Find where the given text appears and provide that cell's center as (x, y) coordinate. 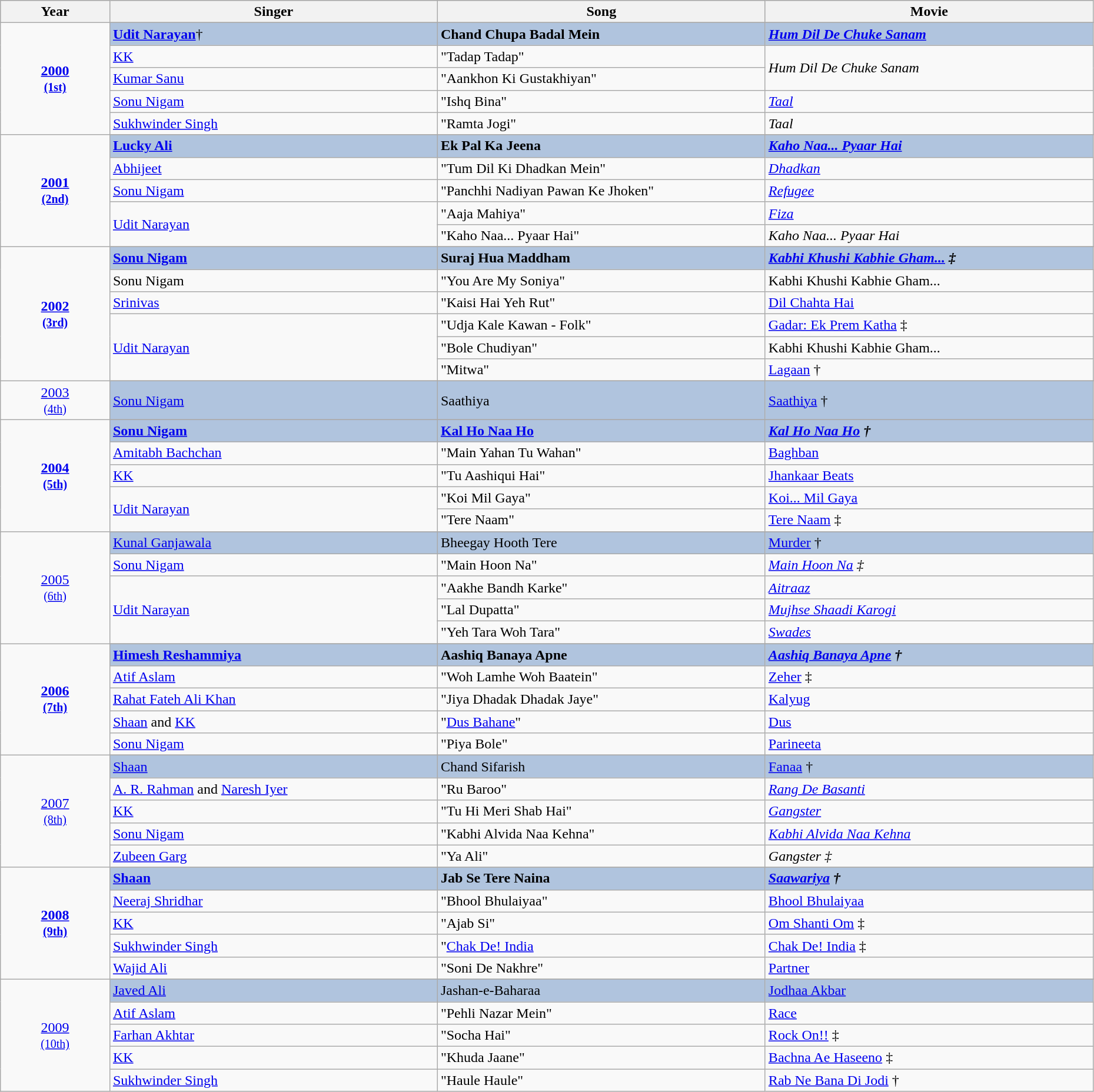
Saawariya † (929, 878)
"You Are My Soniya" (601, 281)
Bhool Bhulaiyaa (929, 901)
Swades (929, 632)
"Bhool Bhulaiyaa" (601, 901)
Chand Sifarish (601, 767)
"Dus Bahane" (601, 722)
"Chak De! India (601, 945)
Rang De Basanti (929, 789)
Ek Pal Ka Jeena (601, 146)
Rock On!! ‡ (929, 1036)
Gadar: Ek Prem Katha ‡ (929, 325)
2008(9th) (55, 923)
Lagaan † (929, 370)
2001(2nd) (55, 191)
Tere Naam ‡ (929, 520)
"Main Yahan Tu Wahan" (601, 453)
Himesh Reshammiya (273, 655)
Parineeta (929, 744)
"Koi Mil Gaya" (601, 498)
Chand Chupa Badal Mein (601, 34)
Farhan Akhtar (273, 1036)
Kabhi Khushi Kabhie Gham... ‡ (929, 258)
Abhijeet (273, 168)
Dhadkan (929, 168)
"Woh Lamhe Woh Baatein" (601, 677)
Aashiq Banaya Apne (601, 655)
Suraj Hua Maddham (601, 258)
Singer (273, 12)
Kumar Sanu (273, 79)
"Ramta Jogi" (601, 124)
"Soni De Nakhre" (601, 968)
Song (601, 12)
Dus (929, 722)
"Tu Aashiqui Hai" (601, 475)
Javed Ali (273, 990)
Rahat Fateh Ali Khan (273, 700)
"Aankhon Ki Gustakhiyan" (601, 79)
2002(3rd) (55, 314)
"Ishq Bina" (601, 101)
2000(1st) (55, 79)
Jhankaar Beats (929, 475)
"Bole Chudiyan" (601, 348)
Shaan and KK (273, 722)
Kabhi Alvida Naa Kehna (929, 834)
Kunal Ganjawala (273, 542)
Gangster ‡ (929, 856)
Rab Ne Bana Di Jodi † (929, 1080)
2003(4th) (55, 400)
"Ya Ali" (601, 856)
"Jiya Dhadak Dhadak Jaye" (601, 700)
"Lal Dupatta" (601, 610)
Zubeen Garg (273, 856)
Om Shanti Om ‡ (929, 923)
A. R. Rahman and Naresh Iyer (273, 789)
"Tadap Tadap" (601, 56)
Saathiya † (929, 400)
Gangster (929, 811)
Udit Narayan† (273, 34)
2007(8th) (55, 811)
"Tu Hi Meri Shab Hai" (601, 811)
"Aakhe Bandh Karke" (601, 587)
"Tum Dil Ki Dhadkan Mein" (601, 168)
"Main Hoon Na" (601, 565)
2005(6th) (55, 587)
2006(7th) (55, 700)
"Kaho Naa... Pyaar Hai" (601, 235)
"Mitwa" (601, 370)
"Tere Naam" (601, 520)
Dil Chahta Hai (929, 303)
Movie (929, 12)
Kal Ho Naa Ho † (929, 431)
Neeraj Shridhar (273, 901)
Murder † (929, 542)
Year (55, 12)
"Khuda Jaane" (601, 1058)
2009(10th) (55, 1035)
Main Hoon Na ‡ (929, 565)
Baghban (929, 453)
Kal Ho Naa Ho (601, 431)
Jab Se Tere Naina (601, 878)
Amitabh Bachchan (273, 453)
"Yeh Tara Woh Tara" (601, 632)
Refugee (929, 191)
Bachna Ae Haseeno ‡ (929, 1058)
"Pehli Nazar Mein" (601, 1013)
2004(5th) (55, 475)
Bheegay Hooth Tere (601, 542)
Fanaa † (929, 767)
Aashiq Banaya Apne † (929, 655)
"Haule Haule" (601, 1080)
"Kaisi Hai Yeh Rut" (601, 303)
Chak De! India ‡ (929, 945)
"Panchhi Nadiyan Pawan Ke Jhoken" (601, 191)
Koi... Mil Gaya (929, 498)
Jodhaa Akbar (929, 990)
Wajid Ali (273, 968)
Jashan-e-Baharaa (601, 990)
"Aaja Mahiya" (601, 213)
Kalyug (929, 700)
Aitraaz (929, 587)
Mujhse Shaadi Karogi (929, 610)
"Udja Kale Kawan - Folk" (601, 325)
Lucky Ali (273, 146)
"Ajab Si" (601, 923)
Race (929, 1013)
"Ru Baroo" (601, 789)
Fiza (929, 213)
"Kabhi Alvida Naa Kehna" (601, 834)
"Socha Hai" (601, 1036)
"Piya Bole" (601, 744)
Partner (929, 968)
Saathiya (601, 400)
Srinivas (273, 303)
Zeher ‡ (929, 677)
